Provide the [X, Y] coordinate of the cell's center where the given text is located.  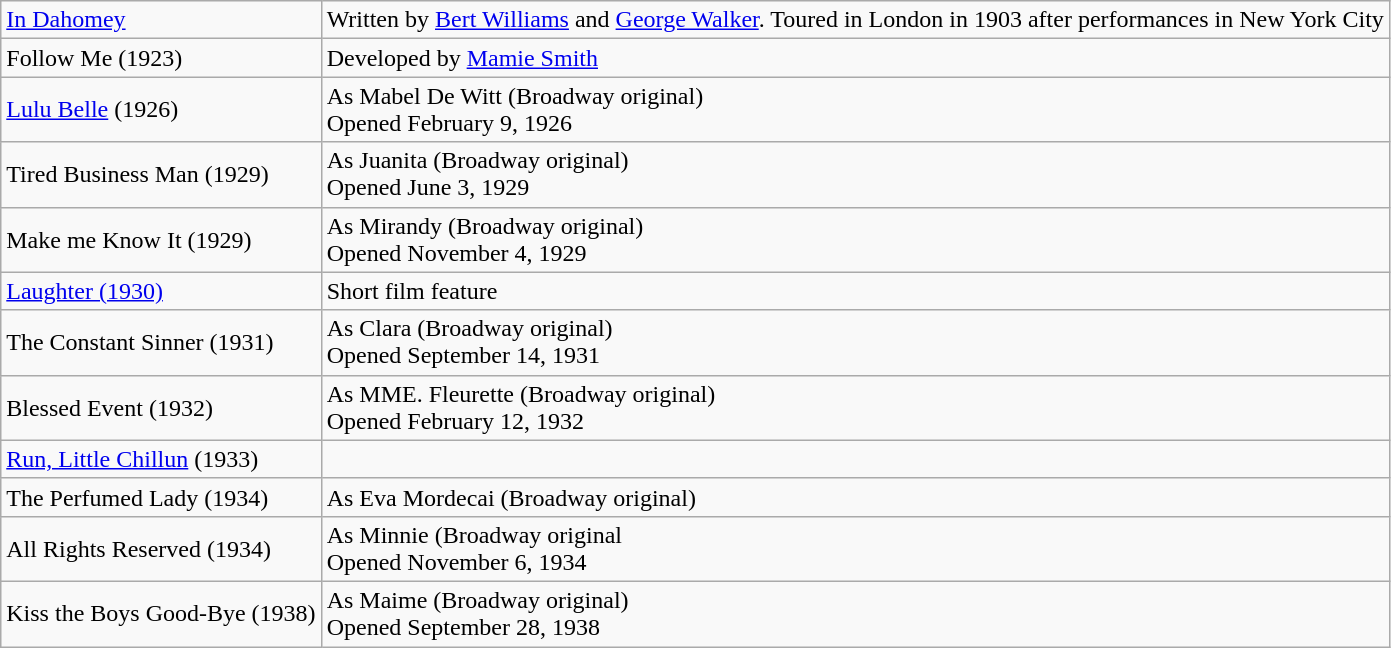
As Juanita (Broadway original)Opened June 3, 1929 [855, 174]
The Perfumed Lady (1934) [161, 497]
As Mabel De Witt (Broadway original)Opened February 9, 1926 [855, 110]
As Minnie (Broadway originalOpened November 6, 1934 [855, 548]
Run, Little Chillun (1933) [161, 459]
Short film feature [855, 291]
The Constant Sinner (1931) [161, 342]
Follow Me (1923) [161, 58]
Blessed Event (1932) [161, 408]
Make me Know It (1929) [161, 240]
As MME. Fleurette (Broadway original)Opened February 12, 1932 [855, 408]
Developed by Mamie Smith [855, 58]
Tired Business Man (1929) [161, 174]
All Rights Reserved (1934) [161, 548]
Lulu Belle (1926) [161, 110]
Laughter (1930) [161, 291]
As Maime (Broadway original)Opened September 28, 1938 [855, 614]
In Dahomey [161, 20]
Written by Bert Williams and George Walker. Toured in London in 1903 after performances in New York City [855, 20]
As Eva Mordecai (Broadway original) [855, 497]
Kiss the Boys Good-Bye (1938) [161, 614]
As Mirandy (Broadway original)Opened November 4, 1929 [855, 240]
As Clara (Broadway original)Opened September 14, 1931 [855, 342]
